Determine the [x, y] coordinate at the center of the cell enclosing the given text.  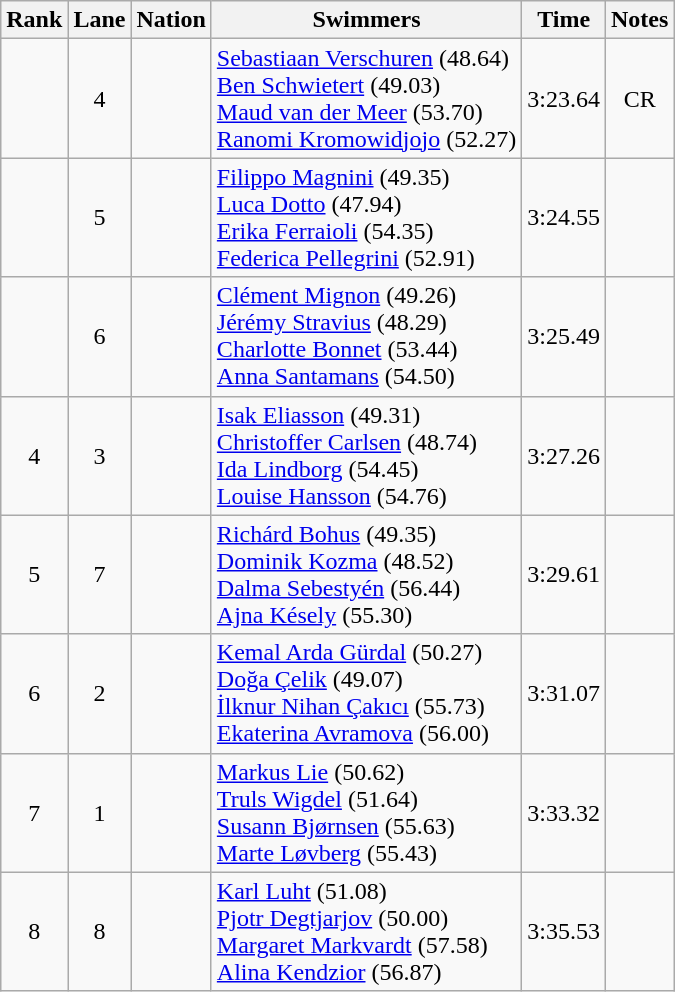
3:23.64 [564, 98]
2 [100, 694]
Sebastiaan Verschuren (48.64)Ben Schwietert (49.03)Maud van der Meer (53.70)Ranomi Kromowidjojo (52.27) [366, 98]
3:24.55 [564, 218]
3:35.53 [564, 932]
Nation [171, 20]
3:25.49 [564, 336]
3:27.26 [564, 456]
3:29.61 [564, 574]
3:33.32 [564, 812]
Time [564, 20]
Notes [639, 20]
3 [100, 456]
CR [639, 98]
3:31.07 [564, 694]
Swimmers [366, 20]
1 [100, 812]
Richárd Bohus (49.35)Dominik Kozma (48.52)Dalma Sebestyén (56.44)Ajna Késely (55.30) [366, 574]
Lane [100, 20]
Filippo Magnini (49.35)Luca Dotto (47.94)Erika Ferraioli (54.35)Federica Pellegrini (52.91) [366, 218]
Kemal Arda Gürdal (50.27)Doğa Çelik (49.07)İlknur Nihan Çakıcı (55.73)Ekaterina Avramova (56.00) [366, 694]
Markus Lie (50.62)Truls Wigdel (51.64)Susann Bjørnsen (55.63)Marte Løvberg (55.43) [366, 812]
Rank [34, 20]
Isak Eliasson (49.31)Christoffer Carlsen (48.74)Ida Lindborg (54.45)Louise Hansson (54.76) [366, 456]
Karl Luht (51.08)Pjotr Degtjarjov (50.00)Margaret Markvardt (57.58)Alina Kendzior (56.87) [366, 932]
Clément Mignon (49.26)Jérémy Stravius (48.29)Charlotte Bonnet (53.44)Anna Santamans (54.50) [366, 336]
